Extract the [X, Y] coordinate from the center of the cell holding the provided text.  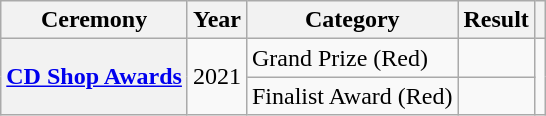
Grand Prize (Red) [352, 58]
CD Shop Awards [94, 77]
2021 [216, 77]
Ceremony [94, 20]
Finalist Award (Red) [352, 96]
Year [216, 20]
Result [496, 20]
Category [352, 20]
